Determine the (X, Y) coordinate at the center of the cell enclosing the given text.  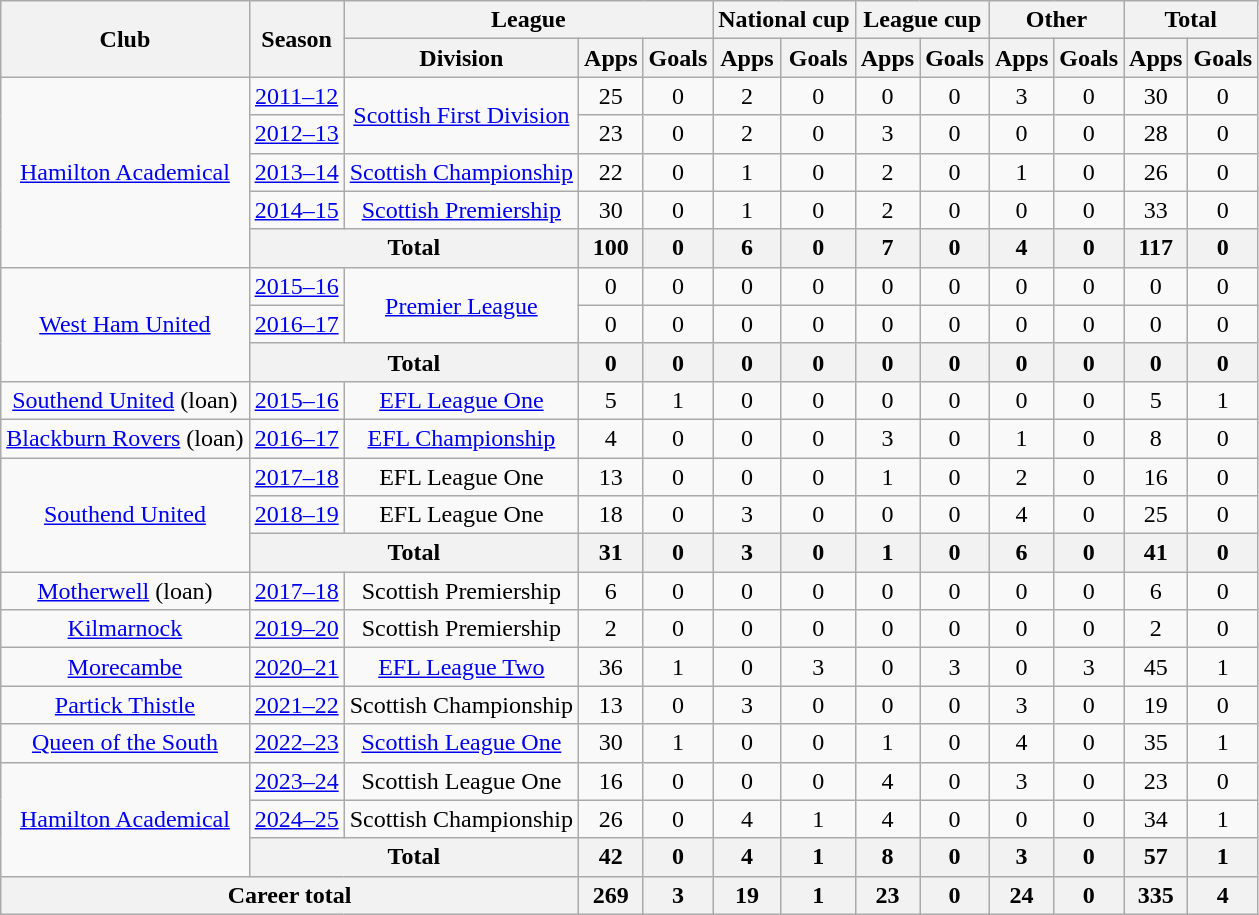
33 (1156, 210)
117 (1156, 248)
42 (611, 857)
22 (611, 172)
41 (1156, 553)
EFL Championship (461, 438)
2023–24 (296, 781)
2019–20 (296, 629)
31 (611, 553)
Morecambe (125, 667)
28 (1156, 134)
Division (461, 58)
34 (1156, 819)
Southend United (125, 515)
18 (611, 515)
2021–22 (296, 705)
2014–15 (296, 210)
Club (125, 39)
36 (611, 667)
Queen of the South (125, 743)
Motherwell (loan) (125, 591)
West Ham United (125, 324)
League cup (922, 20)
2013–14 (296, 172)
335 (1156, 895)
Career total (290, 895)
2011–12 (296, 96)
35 (1156, 743)
Premier League (461, 305)
7 (887, 248)
45 (1156, 667)
Scottish First Division (461, 115)
Partick Thistle (125, 705)
National cup (784, 20)
2012–13 (296, 134)
Blackburn Rovers (loan) (125, 438)
2018–19 (296, 515)
100 (611, 248)
EFL League Two (461, 667)
Kilmarnock (125, 629)
2022–23 (296, 743)
2020–21 (296, 667)
League (528, 20)
Southend United (loan) (125, 400)
Other (1056, 20)
57 (1156, 857)
269 (611, 895)
24 (1021, 895)
Season (296, 39)
2024–25 (296, 819)
